Provide the (X, Y) coordinate of the cell's center where the given text is located.  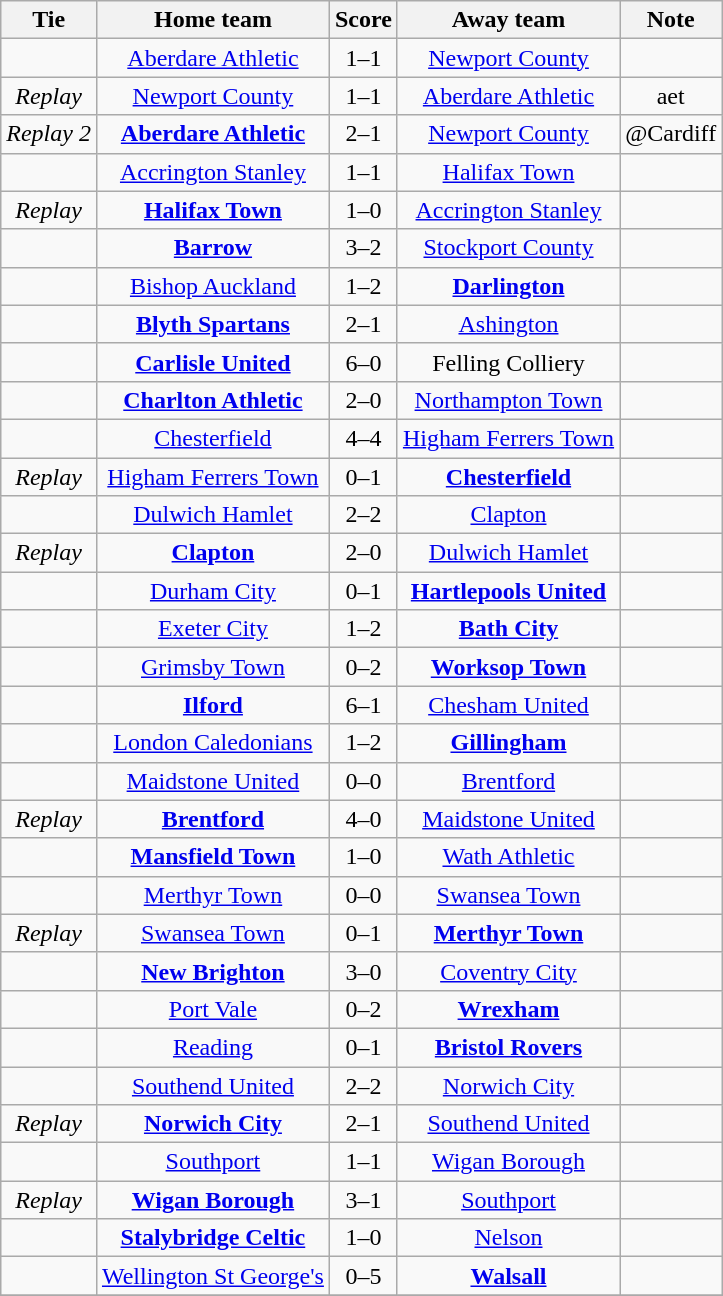
Durham City (212, 591)
Darlington (508, 286)
Carlisle United (212, 362)
Exeter City (212, 629)
Nelson (508, 1238)
Reading (212, 1047)
6–1 (363, 705)
Note (671, 20)
4–4 (363, 438)
Wellington St George's (212, 1276)
Gillingham (508, 743)
New Brighton (212, 971)
Wrexham (508, 1009)
Felling Colliery (508, 362)
Coventry City (508, 971)
Port Vale (212, 1009)
Home team (212, 20)
Away team (508, 20)
Bishop Auckland (212, 286)
Bath City (508, 629)
Stockport County (508, 248)
Wath Athletic (508, 857)
Northampton Town (508, 400)
aet (671, 96)
Walsall (508, 1276)
Hartlepools United (508, 591)
@Cardiff (671, 134)
Grimsby Town (212, 667)
Barrow (212, 248)
Replay 2 (49, 134)
3–2 (363, 248)
Ashington (508, 324)
Tie (49, 20)
3–1 (363, 1200)
Stalybridge Celtic (212, 1238)
Charlton Athletic (212, 400)
4–0 (363, 819)
0–5 (363, 1276)
Score (363, 20)
Worksop Town (508, 667)
Mansfield Town (212, 857)
Ilford (212, 705)
Blyth Spartans (212, 324)
Chesham United (508, 705)
London Caledonians (212, 743)
Bristol Rovers (508, 1047)
6–0 (363, 362)
3–0 (363, 971)
